Extract the [X, Y] coordinate from the center of the cell holding the provided text.  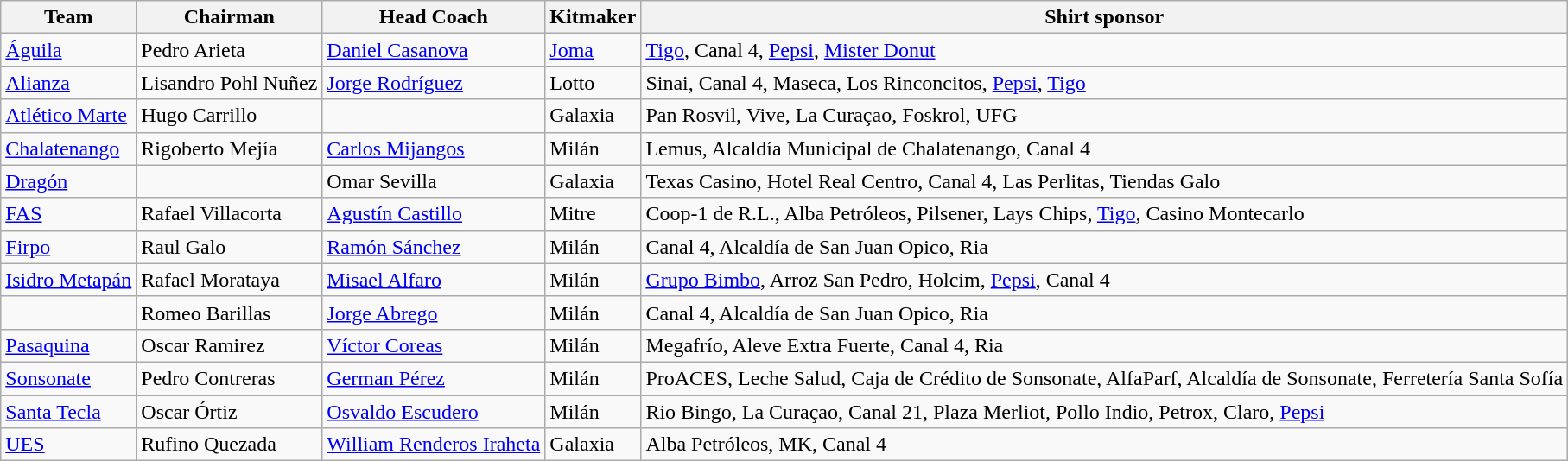
Rufino Quezada [230, 445]
Ramón Sánchez [434, 247]
Víctor Coreas [434, 345]
Alianza [69, 83]
Joma [593, 50]
Oscar Ramirez [230, 345]
Tigo, Canal 4, Pepsi, Mister Donut [1104, 50]
Jorge Abrego [434, 313]
Daniel Casanova [434, 50]
Sonsonate [69, 378]
Jorge Rodríguez [434, 83]
Isidro Metapán [69, 280]
UES [69, 445]
Firpo [69, 247]
Sinai, Canal 4, Maseca, Los Rinconcitos, Pepsi, Tigo [1104, 83]
Lemus, Alcaldía Municipal de Chalatenango, Canal 4 [1104, 148]
Romeo Barillas [230, 313]
German Pérez [434, 378]
Megafrío, Aleve Extra Fuerte, Canal 4, Ria [1104, 345]
Pan Rosvil, Vive, La Curaçao, Foskrol, UFG [1104, 116]
Agustín Castillo [434, 214]
Omar Sevilla [434, 181]
Oscar Órtiz [230, 412]
Shirt sponsor [1104, 17]
Team [69, 17]
Mitre [593, 214]
Chalatenango [69, 148]
Pedro Contreras [230, 378]
Rigoberto Mejía [230, 148]
Dragón [69, 181]
Pasaquina [69, 345]
Carlos Mijangos [434, 148]
Grupo Bimbo, Arroz San Pedro, Holcim, Pepsi, Canal 4 [1104, 280]
Atlético Marte [69, 116]
Osvaldo Escudero [434, 412]
Coop-1 de R.L., Alba Petróleos, Pilsener, Lays Chips, Tigo, Casino Montecarlo [1104, 214]
Chairman [230, 17]
Alba Petróleos, MK, Canal 4 [1104, 445]
William Renderos Iraheta [434, 445]
Pedro Arieta [230, 50]
Águila [69, 50]
Hugo Carrillo [230, 116]
Head Coach [434, 17]
Misael Alfaro [434, 280]
Rafael Morataya [230, 280]
Texas Casino, Hotel Real Centro, Canal 4, Las Perlitas, Tiendas Galo [1104, 181]
Santa Tecla [69, 412]
FAS [69, 214]
Raul Galo [230, 247]
Rafael Villacorta [230, 214]
Lotto [593, 83]
Kitmaker [593, 17]
Lisandro Pohl Nuñez [230, 83]
ProACES, Leche Salud, Caja de Crédito de Sonsonate, AlfaParf, Alcaldía de Sonsonate, Ferretería Santa Sofía [1104, 378]
Rio Bingo, La Curaçao, Canal 21, Plaza Merliot, Pollo Indio, Petrox, Claro, Pepsi [1104, 412]
